From the cell containing the given text, extract its center point as [X, Y] coordinate. 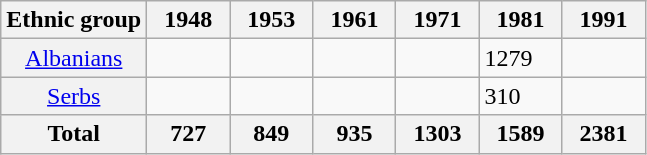
935 [354, 134]
1279 [520, 58]
1303 [438, 134]
849 [272, 134]
1961 [354, 20]
Albanians [74, 58]
1948 [188, 20]
1991 [604, 20]
310 [520, 96]
727 [188, 134]
Serbs [74, 96]
1981 [520, 20]
2381 [604, 134]
Ethnic group [74, 20]
Total [74, 134]
1953 [272, 20]
1589 [520, 134]
1971 [438, 20]
